For the text-containing cell, return its midpoint in [X, Y] coordinate format. 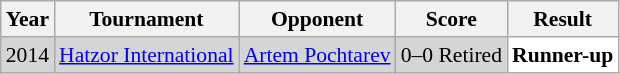
Opponent [318, 19]
Artem Pochtarev [318, 55]
Tournament [146, 19]
Hatzor International [146, 55]
Result [562, 19]
Year [28, 19]
2014 [28, 55]
0–0 Retired [452, 55]
Runner-up [562, 55]
Score [452, 19]
